From the cell containing the given text, extract its center point as (x, y) coordinate. 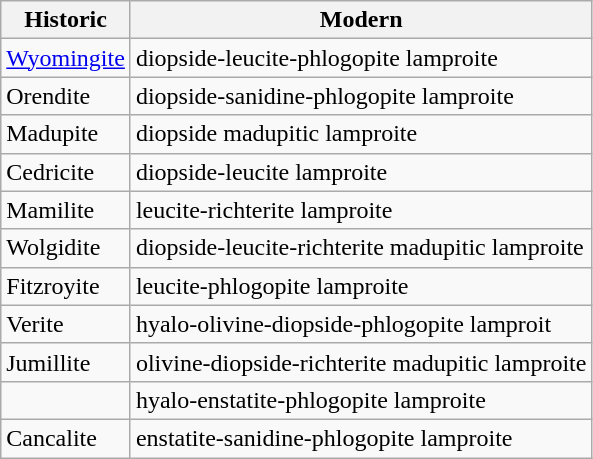
Orendite (66, 96)
hyalo-enstatite-phlogopite lamproite (361, 400)
Jumillite (66, 362)
Fitzroyite (66, 286)
hyalo-olivine-diopside-phlogopite lamproit (361, 324)
Mamilite (66, 210)
Wolgidite (66, 248)
leucite-richterite lamproite (361, 210)
Wyomingite (66, 58)
diopside madupitic lamproite (361, 134)
Madupite (66, 134)
diopside-sanidine-phlogopite lamproite (361, 96)
Cedricite (66, 172)
diopside-leucite lamproite (361, 172)
Verite (66, 324)
Modern (361, 20)
olivine-diopside-richterite madupitic lamproite (361, 362)
Historic (66, 20)
diopside-leucite-richterite madupitic lamproite (361, 248)
leucite-phlogopite lamproite (361, 286)
diopside-leucite-phlogopite lamproite (361, 58)
enstatite-sanidine-phlogopite lamproite (361, 438)
Cancalite (66, 438)
